Determine the (X, Y) coordinate at the center of the cell enclosing the given text.  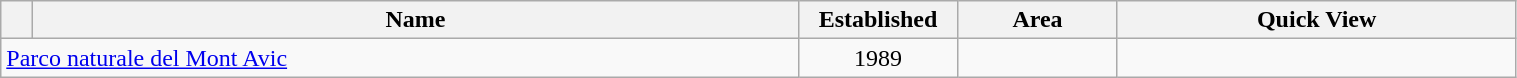
Quick View (1316, 20)
Parco naturale del Mont Avic (400, 58)
Area (1038, 20)
Name (416, 20)
1989 (878, 58)
Established (878, 20)
